Detect which cell encompasses the target text, then output its (x, y) center coordinate. 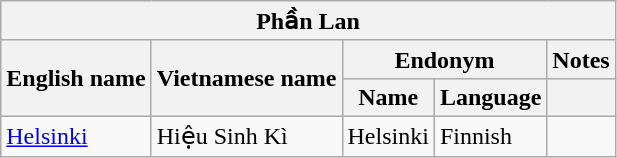
Finnish (490, 136)
Hiệu Sinh Kì (246, 136)
Notes (581, 59)
Vietnamese name (246, 78)
Language (490, 97)
Endonym (444, 59)
English name (76, 78)
Name (388, 97)
Phần Lan (308, 21)
